Determine the [X, Y] coordinate at the center of the cell enclosing the given text.  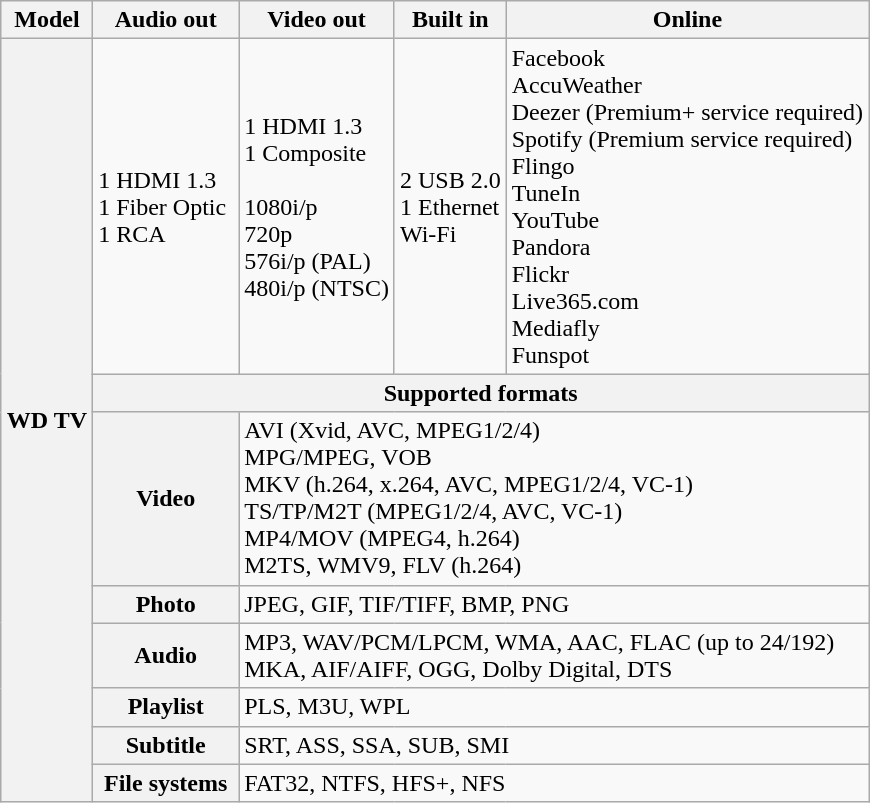
Audio out [166, 20]
SRT, ASS, SSA, SUB, SMI [554, 745]
WD TV [46, 421]
MP3, WAV/PCM/LPCM, WMA, AAC, FLAC (up to 24/192)MKA, AIF/AIFF, OGG, Dolby Digital, DTS [554, 656]
FacebookAccuWeatherDeezer (Premium+ service required)Spotify (Premium service required)FlingoTuneInYouTubePandoraFlickrLive365.comMediaflyFunspot [687, 206]
Video out [317, 20]
Photo [166, 604]
FAT32, NTFS, HFS+, NFS [554, 783]
Supported formats [481, 393]
Model [46, 20]
Subtitle [166, 745]
JPEG, GIF, TIF/TIFF, BMP, PNG [554, 604]
File systems [166, 783]
PLS, M3U, WPL [554, 707]
Audio [166, 656]
Video [166, 498]
1 HDMI 1.31 Fiber Optic1 RCA [166, 206]
Online [687, 20]
Built in [450, 20]
Playlist [166, 707]
2 USB 2.01 Ethernet Wi-Fi [450, 206]
1 HDMI 1.31 Composite1080i/p720p576i/p (PAL)480i/p (NTSC) [317, 206]
